Return the [x, y] coordinate for the center point of the cell that contains the specified text.  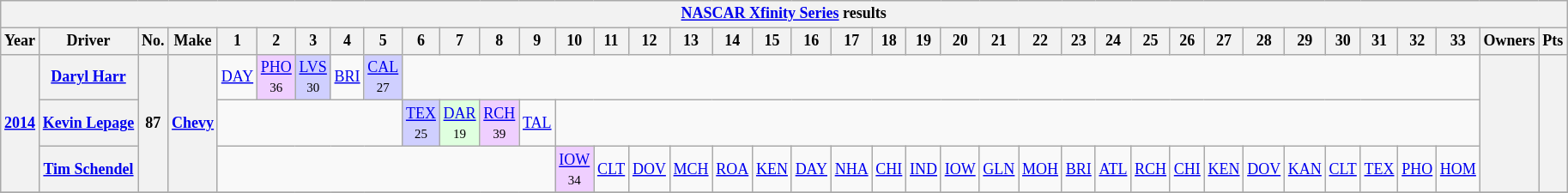
2014 [21, 124]
3 [312, 41]
Year [21, 41]
MOH [1040, 169]
2 [276, 41]
33 [1459, 41]
8 [499, 41]
24 [1113, 41]
TEX25 [421, 124]
IOW [960, 169]
Owners [1509, 41]
25 [1151, 41]
Daryl Harr [88, 77]
LVS30 [312, 77]
20 [960, 41]
NHA [851, 169]
9 [537, 41]
11 [611, 41]
15 [772, 41]
30 [1342, 41]
18 [889, 41]
Chevy [193, 124]
10 [575, 41]
23 [1078, 41]
GLN [999, 169]
22 [1040, 41]
4 [347, 41]
IND [923, 169]
27 [1224, 41]
PHO [1418, 169]
Driver [88, 41]
PHO36 [276, 77]
No. [153, 41]
MCH [691, 169]
TAL [537, 124]
14 [733, 41]
Pts [1553, 41]
RCH [1151, 169]
5 [383, 41]
RCH39 [499, 124]
DAR19 [460, 124]
1 [237, 41]
19 [923, 41]
HOM [1459, 169]
ATL [1113, 169]
12 [650, 41]
NASCAR Xfinity Series results [784, 14]
87 [153, 124]
TEX [1379, 169]
17 [851, 41]
28 [1264, 41]
ROA [733, 169]
7 [460, 41]
IOW34 [575, 169]
32 [1418, 41]
13 [691, 41]
29 [1305, 41]
Kevin Lepage [88, 124]
31 [1379, 41]
Tim Schendel [88, 169]
21 [999, 41]
KAN [1305, 169]
26 [1187, 41]
Make [193, 41]
6 [421, 41]
16 [811, 41]
CAL27 [383, 77]
